Output the [X, Y] coordinate of the center of the cell containing the given text.  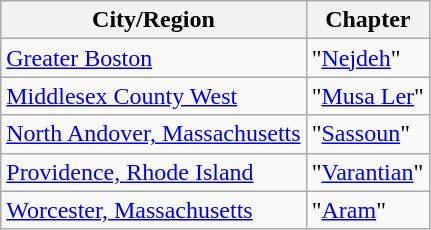
City/Region [154, 20]
Greater Boston [154, 58]
North Andover, Massachusetts [154, 134]
"Varantian" [368, 172]
Middlesex County West [154, 96]
"Aram" [368, 210]
Worcester, Massachusetts [154, 210]
"Musa Ler" [368, 96]
"Nejdeh" [368, 58]
Chapter [368, 20]
Providence, Rhode Island [154, 172]
"Sassoun" [368, 134]
